From the cell containing the given text, extract its center point as (X, Y) coordinate. 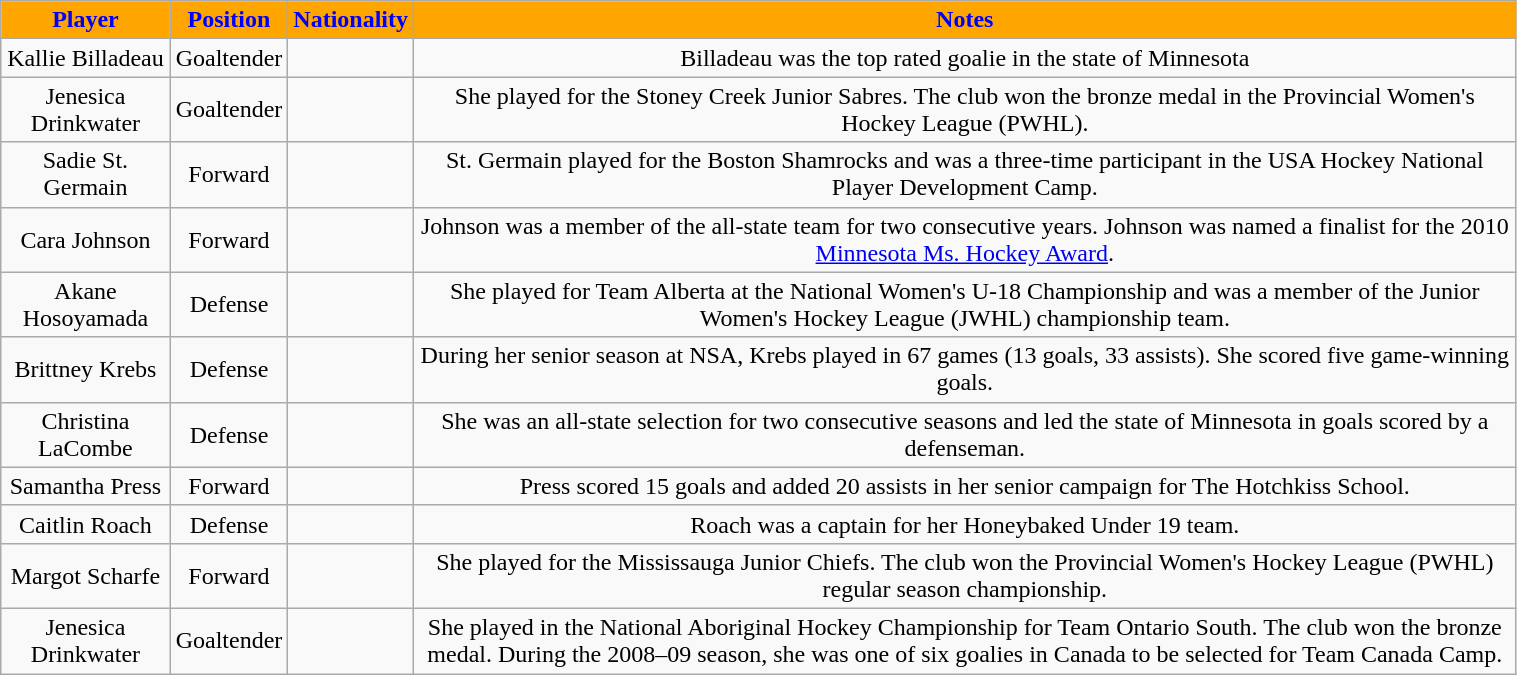
Position (229, 20)
Margot Scharfe (86, 576)
Johnson was a member of the all-state team for two consecutive years. Johnson was named a finalist for the 2010 Minnesota Ms. Hockey Award. (965, 240)
She played for the Stoney Creek Junior Sabres. The club won the bronze medal in the Provincial Women's Hockey League (PWHL). (965, 110)
Player (86, 20)
Cara Johnson (86, 240)
Samantha Press (86, 486)
Billadeau was the top rated goalie in the state of Minnesota (965, 58)
Roach was a captain for her Honeybaked Under 19 team. (965, 524)
Press scored 15 goals and added 20 assists in her senior campaign for The Hotchkiss School. (965, 486)
Caitlin Roach (86, 524)
Kallie Billadeau (86, 58)
She played for Team Alberta at the National Women's U-18 Championship and was a member of the Junior Women's Hockey League (JWHL) championship team. (965, 304)
She was an all-state selection for two consecutive seasons and led the state of Minnesota in goals scored by a defenseman. (965, 434)
Christina LaCombe (86, 434)
Notes (965, 20)
Akane Hosoyamada (86, 304)
Sadie St. Germain (86, 174)
Nationality (351, 20)
St. Germain played for the Boston Shamrocks and was a three-time participant in the USA Hockey National Player Development Camp. (965, 174)
She played for the Mississauga Junior Chiefs. The club won the Provincial Women's Hockey League (PWHL) regular season championship. (965, 576)
Brittney Krebs (86, 370)
During her senior season at NSA, Krebs played in 67 games (13 goals, 33 assists). She scored five game-winning goals. (965, 370)
